Return [x, y] of the center of cell containing provided text 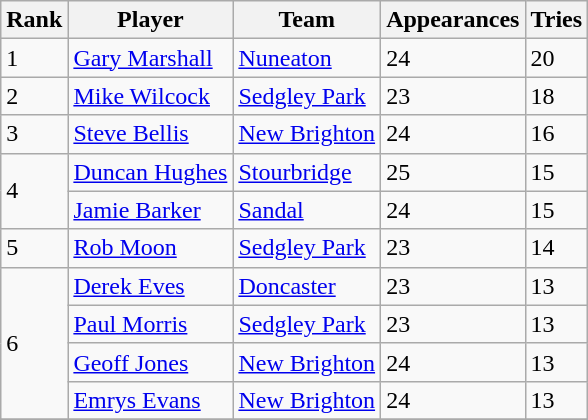
Appearances [453, 20]
3 [34, 134]
5 [34, 248]
Sandal [307, 210]
Rob Moon [150, 248]
Team [307, 20]
Geoff Jones [150, 362]
Steve Bellis [150, 134]
14 [556, 248]
Stourbridge [307, 172]
Mike Wilcock [150, 96]
Emrys Evans [150, 400]
Derek Eves [150, 286]
Tries [556, 20]
Player [150, 20]
16 [556, 134]
1 [34, 58]
Duncan Hughes [150, 172]
25 [453, 172]
Doncaster [307, 286]
20 [556, 58]
Jamie Barker [150, 210]
6 [34, 343]
18 [556, 96]
Paul Morris [150, 324]
4 [34, 191]
Rank [34, 20]
Nuneaton [307, 58]
2 [34, 96]
Gary Marshall [150, 58]
